From the cell containing the given text, extract its center point as [x, y] coordinate. 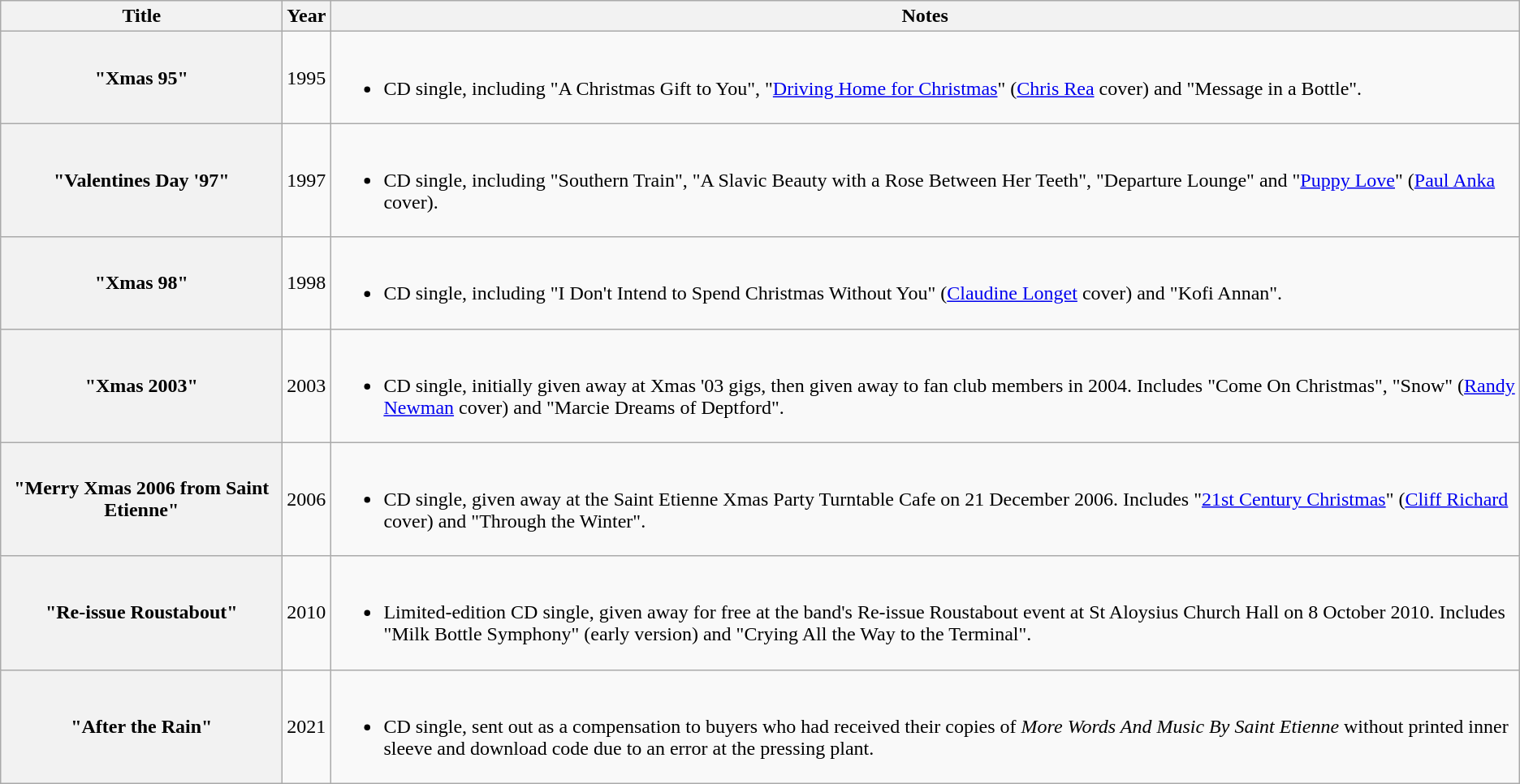
"Valentines Day '97" [141, 180]
1998 [307, 282]
CD single, including "I Don't Intend to Spend Christmas Without You" (Claudine Longet cover) and "Kofi Annan". [925, 282]
"Xmas 95" [141, 78]
2021 [307, 726]
"Xmas 2003" [141, 386]
"Xmas 98" [141, 282]
Title [141, 16]
2010 [307, 613]
Notes [925, 16]
"After the Rain" [141, 726]
CD single, including "Southern Train", "A Slavic Beauty with a Rose Between Her Teeth", "Departure Lounge" and "Puppy Love" (Paul Anka cover). [925, 180]
2003 [307, 386]
"Re-issue Roustabout" [141, 613]
"Merry Xmas 2006 from Saint Etienne" [141, 499]
1995 [307, 78]
CD single, including "A Christmas Gift to You", "Driving Home for Christmas" (Chris Rea cover) and "Message in a Bottle". [925, 78]
1997 [307, 180]
Year [307, 16]
2006 [307, 499]
